For the text-containing cell, return its midpoint in (x, y) coordinate format. 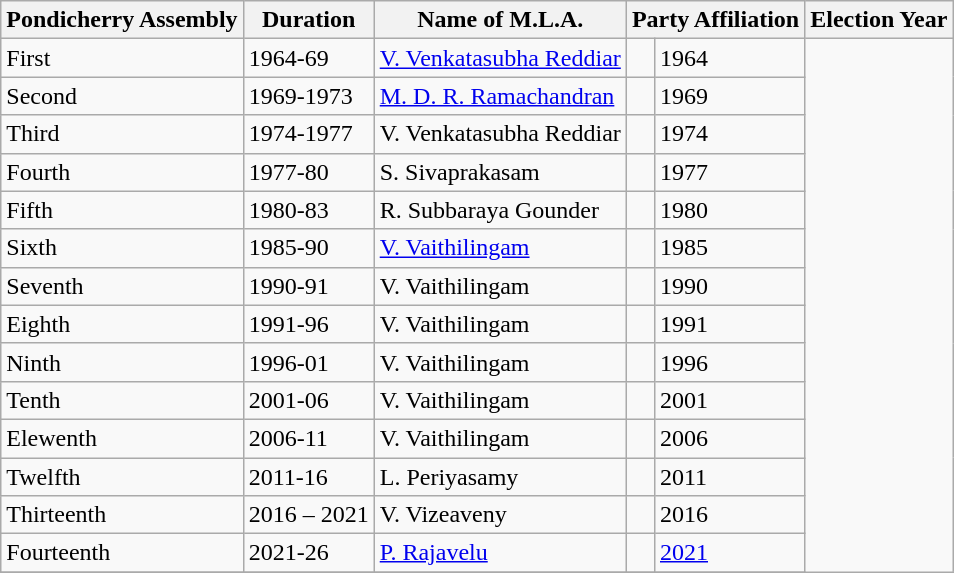
Sixth (122, 248)
Fifth (122, 210)
Fourth (122, 172)
1990-91 (308, 286)
P. Rajavelu (500, 553)
1964 (729, 58)
Duration (308, 20)
1969-1973 (308, 96)
2006 (729, 438)
1980-83 (308, 210)
1991-96 (308, 324)
1977 (729, 172)
Name of M.L.A. (500, 20)
1990 (729, 286)
Twelfth (122, 477)
1964-69 (308, 58)
1974-1977 (308, 134)
1985 (729, 248)
Fourteenth (122, 553)
2006-11 (308, 438)
Seventh (122, 286)
2011-16 (308, 477)
First (122, 58)
Third (122, 134)
Eighth (122, 324)
L. Periyasamy (500, 477)
R. Subbaraya Gounder (500, 210)
V. Vizeaveny (500, 515)
M. D. R. Ramachandran (500, 96)
1969 (729, 96)
2016 – 2021 (308, 515)
1996-01 (308, 362)
Elewenth (122, 438)
1985-90 (308, 248)
Pondicherry Assembly (122, 20)
2001-06 (308, 400)
Ninth (122, 362)
2016 (729, 515)
Tenth (122, 400)
Second (122, 96)
Party Affiliation (715, 20)
1996 (729, 362)
2021 (729, 553)
1977-80 (308, 172)
Election Year (879, 20)
1980 (729, 210)
2011 (729, 477)
2021-26 (308, 553)
1991 (729, 324)
2001 (729, 400)
Thirteenth (122, 515)
1974 (729, 134)
S. Sivaprakasam (500, 172)
